Provide the (X, Y) coordinate of the cell's center where the given text is located.  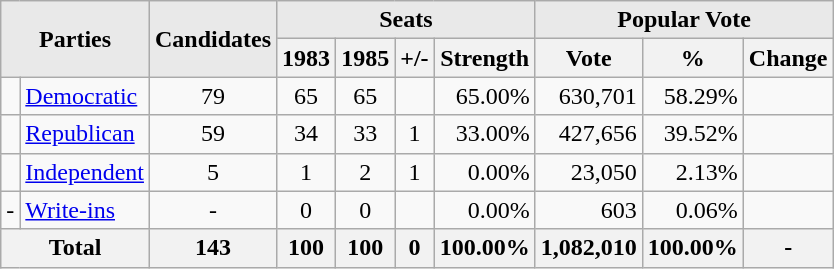
+/- (414, 58)
59 (212, 134)
630,701 (588, 96)
% (692, 58)
Total (76, 248)
427,656 (588, 134)
2 (366, 172)
33 (366, 134)
65.00% (484, 96)
Parties (76, 39)
Republican (85, 134)
143 (212, 248)
Seats (406, 20)
79 (212, 96)
0.06% (692, 210)
1985 (366, 58)
39.52% (692, 134)
Strength (484, 58)
Democratic (85, 96)
Candidates (212, 39)
1,082,010 (588, 248)
33.00% (484, 134)
5 (212, 172)
34 (306, 134)
Independent (85, 172)
Vote (588, 58)
Popular Vote (684, 20)
2.13% (692, 172)
603 (588, 210)
1983 (306, 58)
Change (788, 58)
23,050 (588, 172)
58.29% (692, 96)
Write-ins (85, 210)
